Pinpoint the cell where the given text exists, returning its (X, Y) midpoint coordinate. 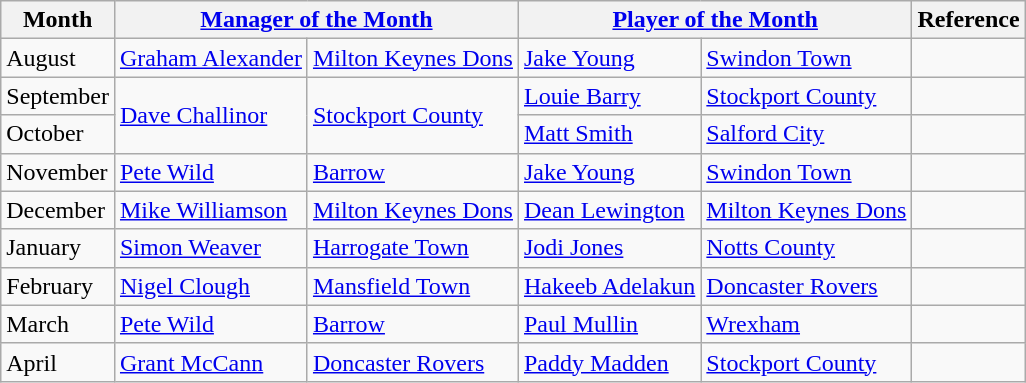
Matt Smith (609, 134)
January (58, 248)
Mansfield Town (412, 286)
Mike Williamson (210, 210)
Hakeeb Adelakun (609, 286)
December (58, 210)
Graham Alexander (210, 58)
Dean Lewington (609, 210)
Player of the Month (714, 20)
November (58, 172)
August (58, 58)
Harrogate Town (412, 248)
October (58, 134)
March (58, 324)
February (58, 286)
Grant McCann (210, 362)
Nigel Clough (210, 286)
Reference (968, 20)
Month (58, 20)
Jodi Jones (609, 248)
Dave Challinor (210, 115)
April (58, 362)
Manager of the Month (316, 20)
Paddy Madden (609, 362)
September (58, 96)
Salford City (806, 134)
Notts County (806, 248)
Paul Mullin (609, 324)
Simon Weaver (210, 248)
Louie Barry (609, 96)
Wrexham (806, 324)
